Find where the given text appears and provide that cell's center as [X, Y] coordinate. 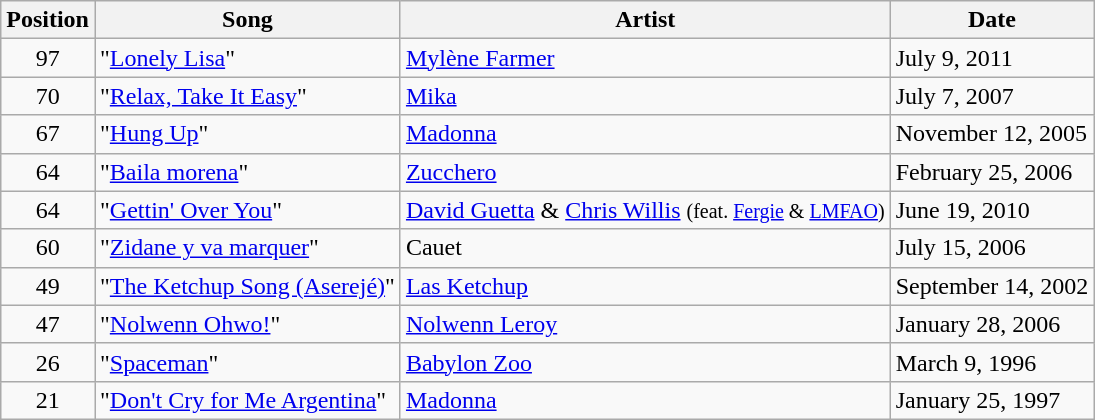
November 12, 2005 [992, 134]
Cauet [645, 248]
July 7, 2007 [992, 96]
Zucchero [645, 172]
"Nolwenn Ohwo!" [247, 324]
67 [48, 134]
21 [48, 400]
47 [48, 324]
David Guetta & Chris Willis (feat. Fergie & LMFAO) [645, 210]
26 [48, 362]
"Spaceman" [247, 362]
January 28, 2006 [992, 324]
February 25, 2006 [992, 172]
49 [48, 286]
Song [247, 20]
"Hung Up" [247, 134]
"Zidane y va marquer" [247, 248]
Nolwenn Leroy [645, 324]
"Baila morena" [247, 172]
Artist [645, 20]
July 15, 2006 [992, 248]
Mylène Farmer [645, 58]
97 [48, 58]
Position [48, 20]
July 9, 2011 [992, 58]
70 [48, 96]
60 [48, 248]
"The Ketchup Song (Aserejé)" [247, 286]
January 25, 1997 [992, 400]
Mika [645, 96]
Babylon Zoo [645, 362]
"Gettin' Over You" [247, 210]
"Don't Cry for Me Argentina" [247, 400]
September 14, 2002 [992, 286]
June 19, 2010 [992, 210]
March 9, 1996 [992, 362]
"Lonely Lisa" [247, 58]
Las Ketchup [645, 286]
Date [992, 20]
"Relax, Take It Easy" [247, 96]
